Output the [x, y] coordinate of the center of the cell containing the given text.  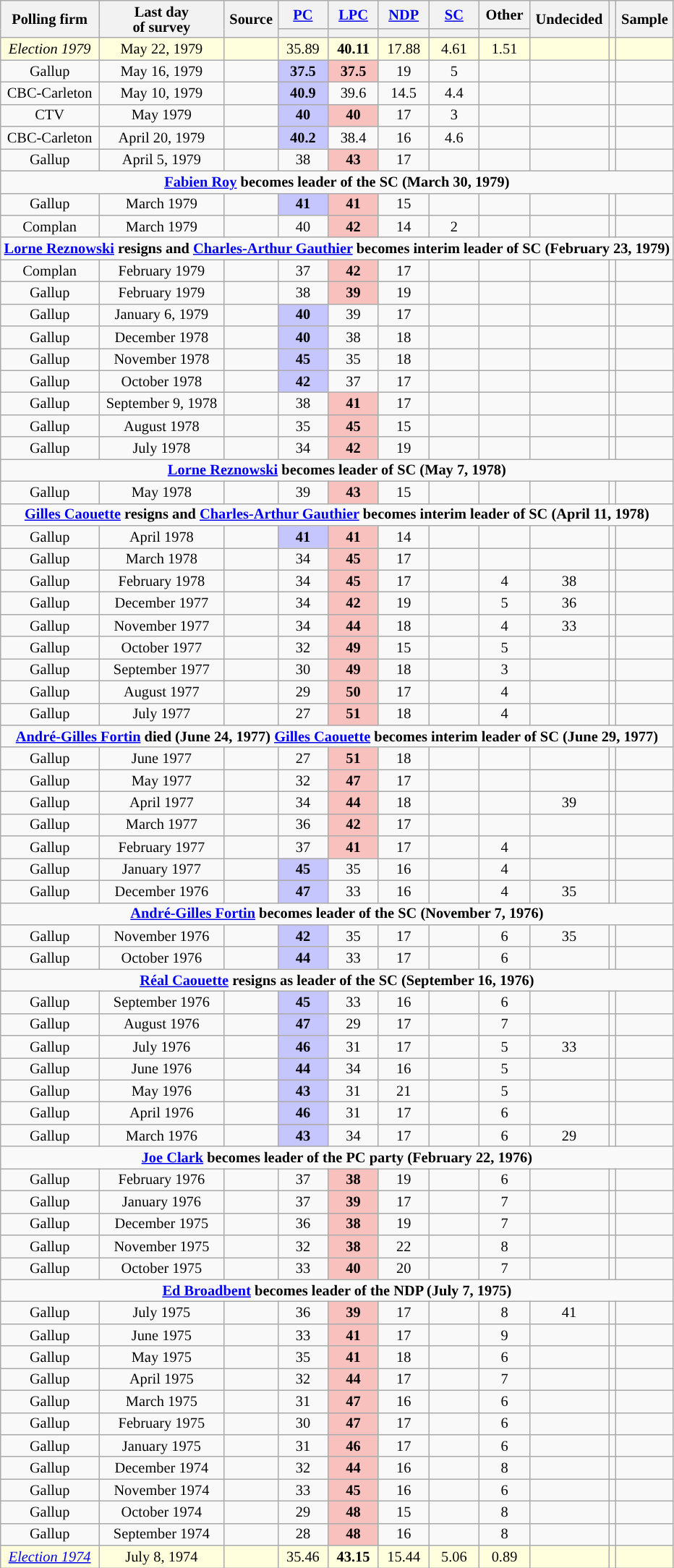
PC [303, 14]
40.9 [303, 93]
December 1974 [161, 1468]
Source [251, 19]
January 1975 [161, 1445]
5.06 [454, 1556]
November 1974 [161, 1490]
1.51 [505, 49]
March 1978 [161, 558]
December 1976 [161, 891]
September 1976 [161, 1002]
Last day of survey [161, 19]
September 1974 [161, 1535]
Réal Caouette resigns as leader of the SC (September 16, 1976) [337, 981]
February 1978 [161, 581]
April 1978 [161, 537]
38.4 [354, 137]
Gilles Caouette resigns and Charles-Arthur Gauthier becomes interim leader of SC (April 11, 1978) [337, 515]
SC [454, 14]
February 1975 [161, 1423]
March 1975 [161, 1402]
35.89 [303, 49]
April 1977 [161, 803]
March 1976 [161, 1135]
14.5 [404, 93]
35.46 [303, 1556]
October 1975 [161, 1269]
July 1977 [161, 715]
CTV [50, 116]
17.88 [404, 49]
October 1977 [161, 648]
March 1977 [161, 825]
43.15 [354, 1556]
50 [354, 691]
November 1978 [161, 359]
28 [303, 1535]
9 [505, 1335]
15.44 [404, 1556]
4.61 [454, 49]
April 5, 1979 [161, 159]
July 1978 [161, 448]
January 1976 [161, 1202]
April 1976 [161, 1114]
May 1976 [161, 1091]
Other [505, 14]
May 1978 [161, 492]
June 1976 [161, 1069]
February 1977 [161, 848]
Fabien Roy becomes leader of the SC (March 30, 1979) [337, 182]
2 [454, 226]
4.4 [454, 93]
22 [404, 1245]
May 22, 1979 [161, 49]
Lorne Reznowski resigns and Charles-Arthur Gauthier becomes interim leader of SC (February 23, 1979) [337, 249]
21 [404, 1091]
October 1974 [161, 1512]
January 6, 1979 [161, 315]
André-Gilles Fortin becomes leader of the SC (November 7, 1976) [337, 914]
October 1978 [161, 382]
40.11 [354, 49]
October 1976 [161, 958]
August 1978 [161, 425]
0.89 [505, 1556]
Polling firm [50, 19]
André-Gilles Fortin died (June 24, 1977) Gilles Caouette becomes interim leader of SC (June 29, 1977) [337, 736]
Joe Clark becomes leader of the PC party (February 22, 1976) [337, 1157]
20 [404, 1269]
June 1977 [161, 758]
November 1975 [161, 1245]
May 1979 [161, 116]
Sample [645, 19]
4.6 [454, 137]
Undecided [568, 19]
November 1977 [161, 625]
July 8, 1974 [161, 1556]
NDP [404, 14]
December 1978 [161, 337]
April 20, 1979 [161, 137]
August 1977 [161, 691]
May 16, 1979 [161, 71]
39.6 [354, 93]
May 1975 [161, 1357]
July 1976 [161, 1047]
December 1977 [161, 603]
January 1977 [161, 869]
July 1975 [161, 1312]
Lorne Reznowski becomes leader of SC (May 7, 1978) [337, 470]
April 1975 [161, 1379]
June 1975 [161, 1335]
Ed Broadbent becomes leader of the NDP (July 7, 1975) [337, 1290]
February 1976 [161, 1179]
August 1976 [161, 1024]
November 1976 [161, 936]
May 10, 1979 [161, 93]
September 1977 [161, 670]
Election 1974 [50, 1556]
May 1977 [161, 781]
LPC [354, 14]
40.2 [303, 137]
Election 1979 [50, 49]
September 9, 1978 [161, 404]
December 1975 [161, 1224]
